Extract the [X, Y] coordinate from the center of the cell holding the provided text.  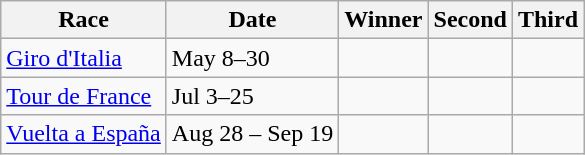
Vuelta a España [84, 134]
Winner [384, 20]
Jul 3–25 [252, 96]
Tour de France [84, 96]
May 8–30 [252, 58]
Second [470, 20]
Third [548, 20]
Aug 28 – Sep 19 [252, 134]
Date [252, 20]
Race [84, 20]
Giro d'Italia [84, 58]
